For the text-containing cell, return its midpoint in (X, Y) coordinate format. 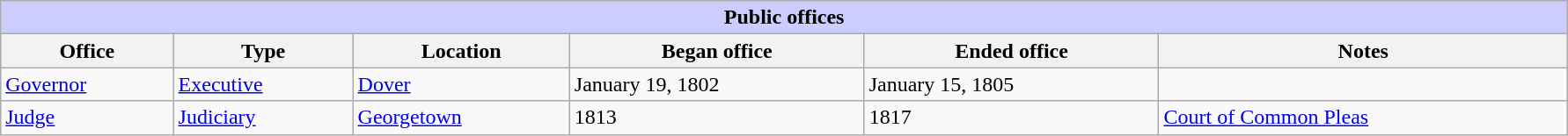
Type (263, 51)
Georgetown (461, 118)
Began office (716, 51)
Governor (87, 84)
Notes (1364, 51)
Ended office (1012, 51)
Office (87, 51)
1813 (716, 118)
Judge (87, 118)
Public offices (785, 18)
Executive (263, 84)
Location (461, 51)
Dover (461, 84)
January 15, 1805 (1012, 84)
Court of Common Pleas (1364, 118)
Judiciary (263, 118)
1817 (1012, 118)
January 19, 1802 (716, 84)
